Determine the [X, Y] coordinate at the center of the cell enclosing the given text.  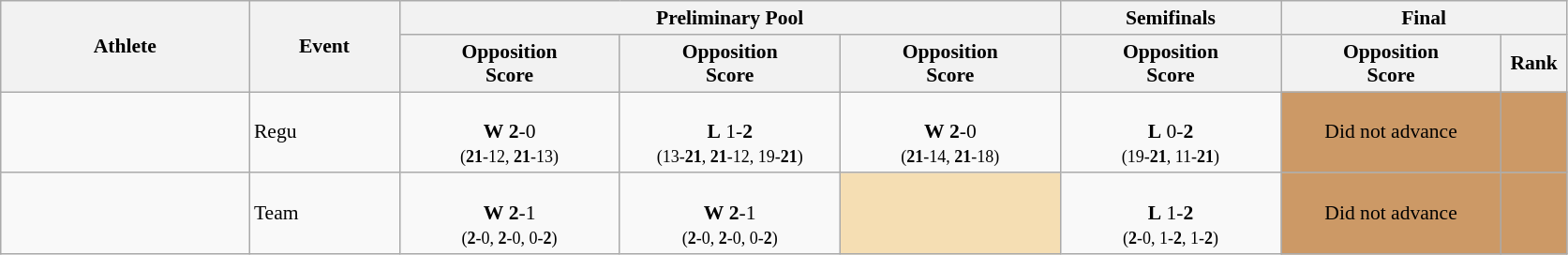
Team [324, 214]
Semifinals [1170, 18]
L 0-2 (19-21, 11-21) [1170, 133]
L 1-2 (13-21, 21-12, 19-21) [729, 133]
Preliminary Pool [729, 18]
L 1-2 (2-0, 1-2, 1-2) [1170, 214]
W 2-0 (21-12, 21-13) [510, 133]
Athlete [126, 47]
Regu [324, 133]
Final [1423, 18]
Rank [1534, 64]
Event [324, 47]
W 2-0 (21-14, 21-18) [950, 133]
